Return (X, Y) of the center of cell containing provided text 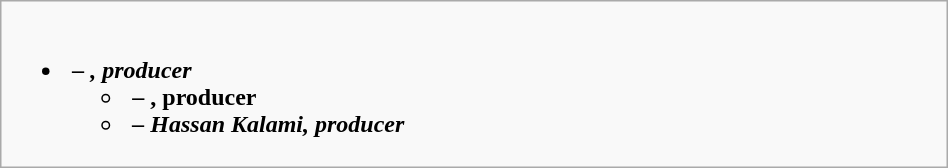
– , producer – , producer – Hassan Kalami, producer (474, 84)
